Identify which cell holds the provided text, then report its (x, y) central coordinate. 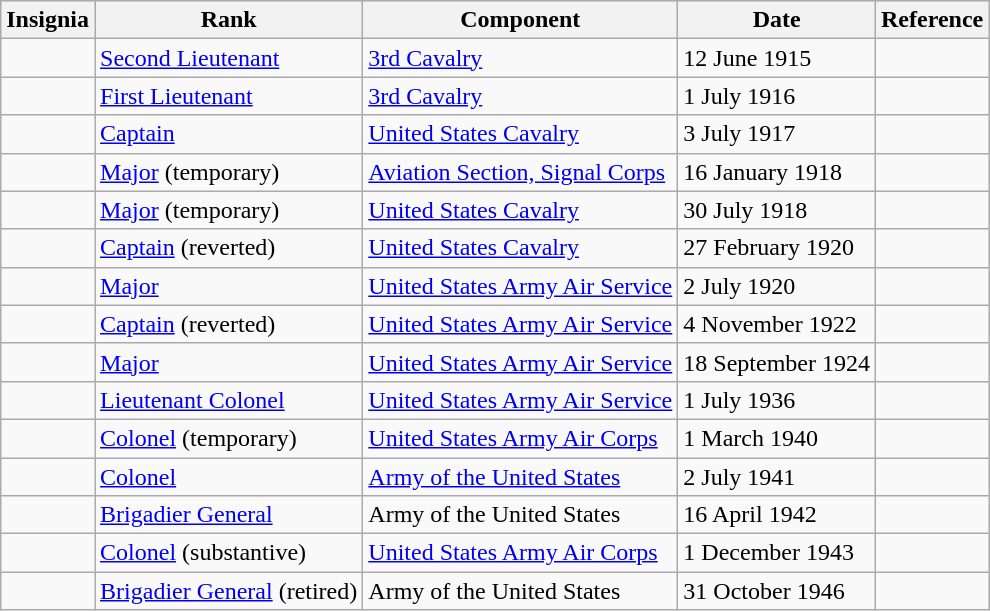
First Lieutenant (229, 96)
16 April 1942 (777, 515)
Colonel (substantive) (229, 553)
1 December 1943 (777, 553)
Colonel (temporary) (229, 438)
Rank (229, 20)
Captain (229, 134)
2 July 1920 (777, 286)
Reference (932, 20)
31 October 1946 (777, 591)
18 September 1924 (777, 362)
1 March 1940 (777, 438)
Second Lieutenant (229, 58)
Date (777, 20)
Brigadier General (229, 515)
Aviation Section, Signal Corps (520, 172)
4 November 1922 (777, 324)
Colonel (229, 477)
12 June 1915 (777, 58)
1 July 1916 (777, 96)
27 February 1920 (777, 248)
1 July 1936 (777, 400)
Component (520, 20)
Insignia (48, 20)
3 July 1917 (777, 134)
16 January 1918 (777, 172)
Lieutenant Colonel (229, 400)
30 July 1918 (777, 210)
2 July 1941 (777, 477)
Brigadier General (retired) (229, 591)
